Search for the cell housing the specified text and yield its (x, y) center coordinate. 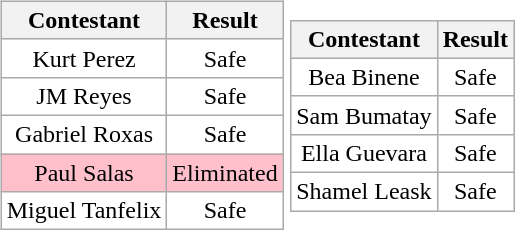
JM Reyes (84, 96)
Shamel Leask (364, 192)
Sam Bumatay (364, 115)
Kurt Perez (84, 58)
Eliminated (225, 173)
Paul Salas (84, 173)
Bea Binene (364, 77)
Miguel Tanfelix (84, 211)
Gabriel Roxas (84, 134)
Ella Guevara (364, 153)
